Provide the (X, Y) coordinate of the cell's center where the given text is located.  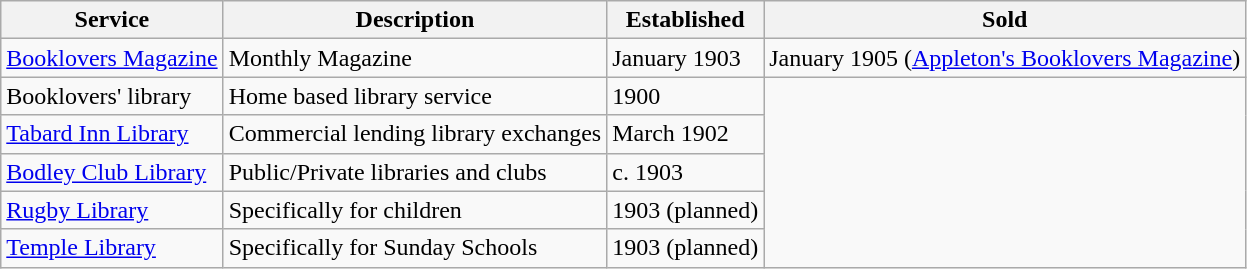
Booklovers' library (112, 96)
Specifically for Sunday Schools (415, 248)
Tabard Inn Library (112, 134)
Rugby Library (112, 210)
Home based library service (415, 96)
c. 1903 (686, 172)
Established (686, 20)
January 1903 (686, 58)
Specifically for children (415, 210)
Bodley Club Library (112, 172)
Monthly Magazine (415, 58)
January 1905 (Appleton's Booklovers Magazine) (1005, 58)
Booklovers Magazine (112, 58)
March 1902 (686, 134)
Service (112, 20)
Commercial lending library exchanges (415, 134)
Description (415, 20)
Sold (1005, 20)
1900 (686, 96)
Temple Library (112, 248)
Public/Private libraries and clubs (415, 172)
